Return (x, y) of the center of cell containing provided text 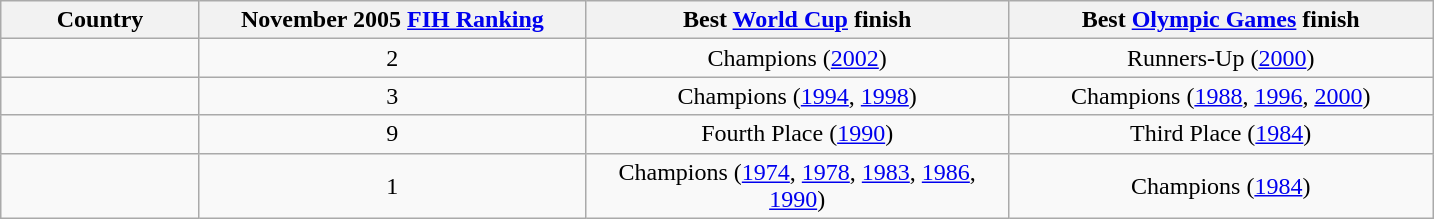
Champions (2002) (797, 58)
3 (392, 96)
Champions (1994, 1998) (797, 96)
Country (100, 20)
Runners-Up (2000) (1221, 58)
2 (392, 58)
Champions (1974, 1978, 1983, 1986, 1990) (797, 186)
November 2005 FIH Ranking (392, 20)
Best World Cup finish (797, 20)
Champions (1984) (1221, 186)
Fourth Place (1990) (797, 134)
9 (392, 134)
Third Place (1984) (1221, 134)
1 (392, 186)
Best Olympic Games finish (1221, 20)
Champions (1988, 1996, 2000) (1221, 96)
